Find where the given text appears and provide that cell's center as [X, Y] coordinate. 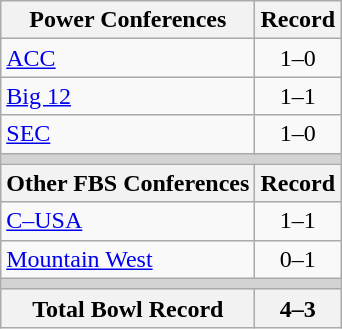
Power Conferences [128, 20]
Mountain West [128, 259]
Other FBS Conferences [128, 183]
SEC [128, 134]
Total Bowl Record [128, 308]
C–USA [128, 221]
4–3 [298, 308]
0–1 [298, 259]
Big 12 [128, 96]
ACC [128, 58]
